Output the (x, y) coordinate of the center of the cell containing the given text.  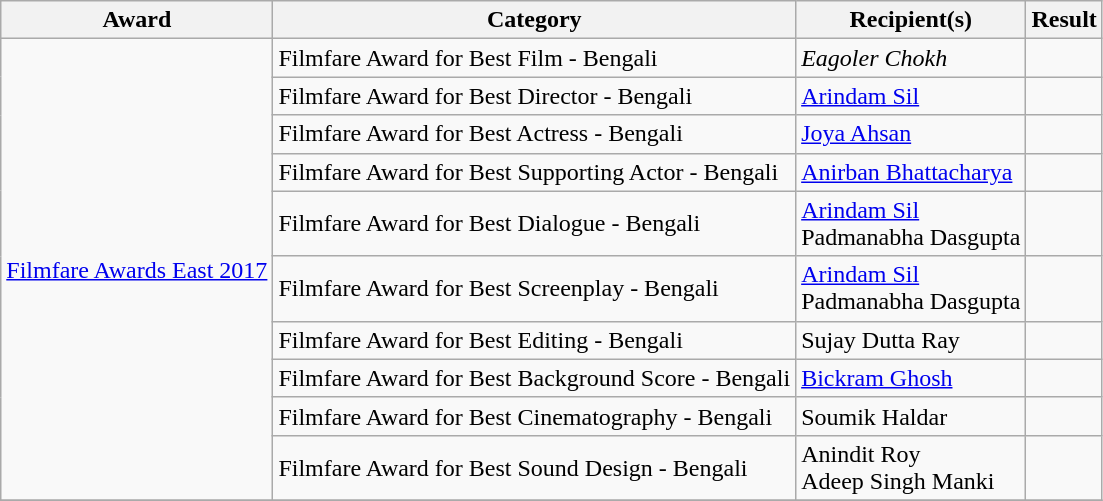
Filmfare Award for Best Dialogue - Bengali (534, 224)
Filmfare Award for Best Background Score - Bengali (534, 378)
Filmfare Award for Best Film - Bengali (534, 58)
Result (1064, 20)
Filmfare Award for Best Sound Design - Bengali (534, 468)
Filmfare Award for Best Screenplay - Bengali (534, 288)
Arindam Sil (911, 96)
Filmfare Award for Best Actress - Bengali (534, 134)
Bickram Ghosh (911, 378)
Filmfare Awards East 2017 (137, 270)
Joya Ahsan (911, 134)
Award (137, 20)
Filmfare Award for Best Director - Bengali (534, 96)
Filmfare Award for Best Cinematography - Bengali (534, 416)
Anirban Bhattacharya (911, 172)
Eagoler Chokh (911, 58)
Soumik Haldar (911, 416)
Filmfare Award for Best Supporting Actor - Bengali (534, 172)
Anindit Roy Adeep Singh Manki (911, 468)
Category (534, 20)
Recipient(s) (911, 20)
Filmfare Award for Best Editing - Bengali (534, 340)
Sujay Dutta Ray (911, 340)
